For the text-containing cell, return its midpoint in [X, Y] coordinate format. 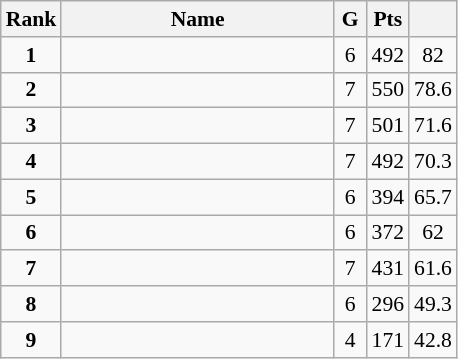
1 [32, 55]
61.6 [433, 269]
431 [388, 269]
Rank [32, 19]
3 [32, 126]
42.8 [433, 340]
71.6 [433, 126]
296 [388, 304]
5 [32, 197]
2 [32, 90]
9 [32, 340]
394 [388, 197]
8 [32, 304]
Pts [388, 19]
70.3 [433, 162]
82 [433, 55]
62 [433, 233]
49.3 [433, 304]
Name [198, 19]
171 [388, 340]
501 [388, 126]
372 [388, 233]
78.6 [433, 90]
65.7 [433, 197]
G [350, 19]
550 [388, 90]
